Extract the [x, y] coordinate from the center of the cell holding the provided text.  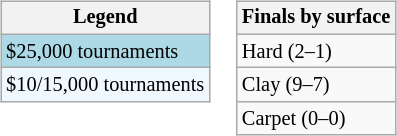
Legend [105, 18]
Finals by surface [316, 18]
$25,000 tournaments [105, 51]
Clay (9–7) [316, 85]
Hard (2–1) [316, 51]
$10/15,000 tournaments [105, 85]
Carpet (0–0) [316, 119]
